For the text-containing cell, return its midpoint in (X, Y) coordinate format. 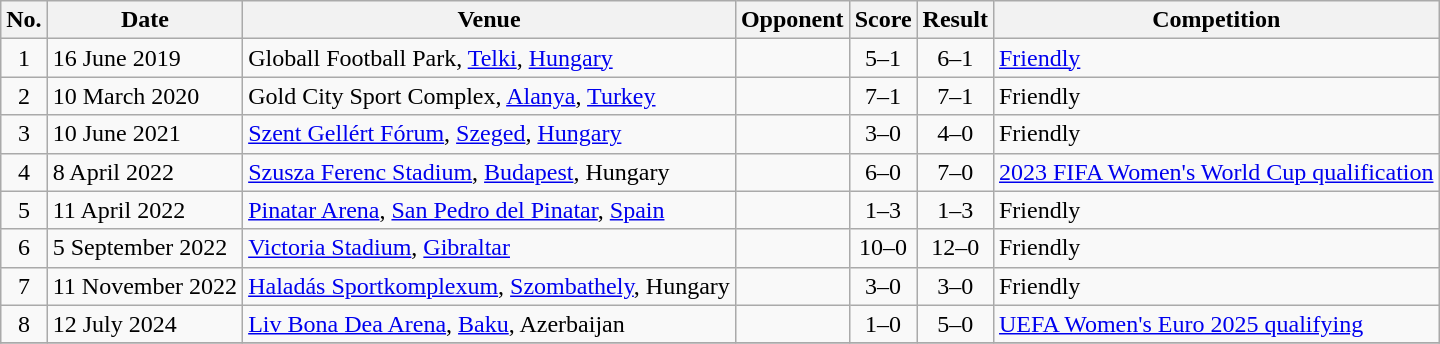
1 (24, 58)
Szent Gellért Fórum, Szeged, Hungary (490, 134)
2023 FIFA Women's World Cup qualification (1216, 172)
4–0 (955, 134)
5 September 2022 (144, 248)
10–0 (883, 248)
UEFA Women's Euro 2025 qualifying (1216, 324)
Victoria Stadium, Gibraltar (490, 248)
11 November 2022 (144, 286)
Globall Football Park, Telki, Hungary (490, 58)
12 July 2024 (144, 324)
10 March 2020 (144, 96)
12–0 (955, 248)
6–0 (883, 172)
11 April 2022 (144, 210)
7–0 (955, 172)
5 (24, 210)
Opponent (792, 20)
6 (24, 248)
7 (24, 286)
6–1 (955, 58)
3 (24, 134)
1–0 (883, 324)
Date (144, 20)
8 (24, 324)
No. (24, 20)
4 (24, 172)
2 (24, 96)
5–1 (883, 58)
Score (883, 20)
Gold City Sport Complex, Alanya, Turkey (490, 96)
8 April 2022 (144, 172)
16 June 2019 (144, 58)
Competition (1216, 20)
Haladás Sportkomplexum, Szombathely, Hungary (490, 286)
Venue (490, 20)
Szusza Ferenc Stadium, Budapest, Hungary (490, 172)
Result (955, 20)
Liv Bona Dea Arena, Baku, Azerbaijan (490, 324)
5–0 (955, 324)
Pinatar Arena, San Pedro del Pinatar, Spain (490, 210)
10 June 2021 (144, 134)
